Provide the (X, Y) coordinate of the cell's center where the given text is located.  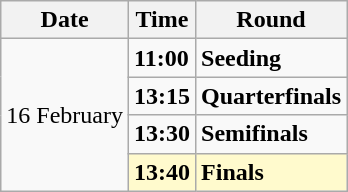
Round (272, 20)
Date (65, 20)
Semifinals (272, 134)
16 February (65, 115)
Finals (272, 172)
13:15 (162, 96)
Seeding (272, 58)
Quarterfinals (272, 96)
13:40 (162, 172)
13:30 (162, 134)
11:00 (162, 58)
Time (162, 20)
